Provide the (X, Y) coordinate of the cell's center where the given text is located.  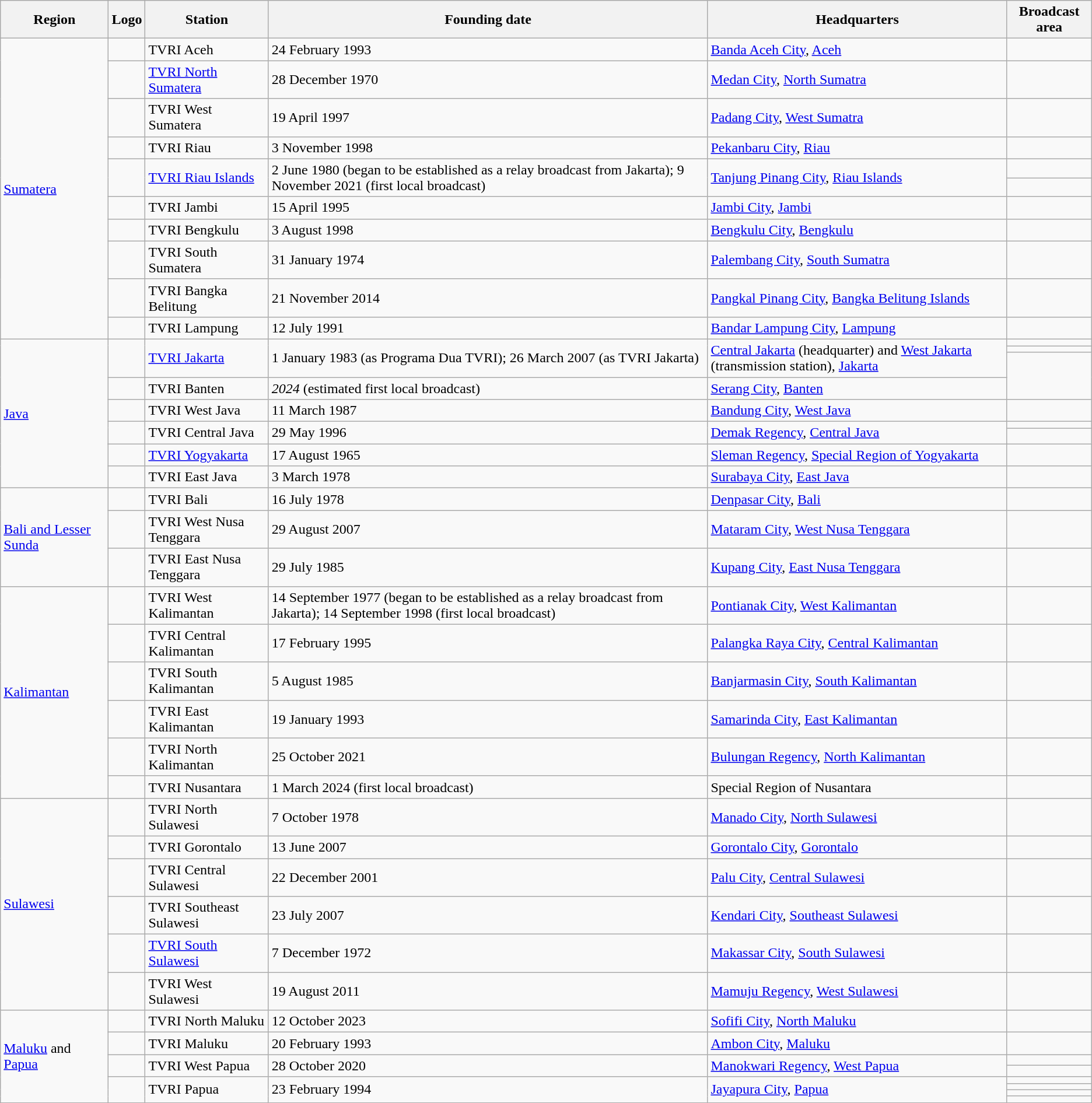
Bengkulu City, Bengkulu (857, 230)
Manado City, North Sulawesi (857, 817)
31 January 1974 (488, 260)
1 January 1983 (as Programa Dua TVRI); 26 March 2007 (as TVRI Jakarta) (488, 358)
TVRI West Sulawesi (206, 992)
Samarinda City, East Kalimantan (857, 719)
TVRI Southeast Sulawesi (206, 916)
22 December 2001 (488, 877)
Special Region of Nusantara (857, 787)
Banda Aceh City, Aceh (857, 50)
Kendari City, Southeast Sulawesi (857, 916)
TVRI South Sulawesi (206, 953)
TVRI East Java (206, 477)
Sumatera (55, 189)
14 September 1977 (began to be established as a relay broadcast from Jakarta); 14 September 1998 (first local broadcast) (488, 605)
TVRI Bali (206, 499)
28 December 1970 (488, 79)
Maluku and Papua (55, 1056)
Demak Regency, Central Java (857, 433)
TVRI East Nusa Tenggara (206, 567)
19 April 1997 (488, 118)
Pekanbaru City, Riau (857, 148)
Jambi City, Jambi (857, 208)
Bali and Lesser Sunda (55, 537)
Gorontalo City, Gorontalo (857, 847)
Padang City, West Sumatra (857, 118)
19 January 1993 (488, 719)
7 October 1978 (488, 817)
Surabaya City, East Java (857, 477)
Sulawesi (55, 904)
Sofifi City, North Maluku (857, 1021)
12 October 2023 (488, 1021)
TVRI Bangka Belitung (206, 297)
Ambon City, Maluku (857, 1044)
23 July 2007 (488, 916)
TVRI West Kalimantan (206, 605)
TVRI Aceh (206, 50)
25 October 2021 (488, 757)
TVRI Central Java (206, 433)
1 March 2024 (first local broadcast) (488, 787)
Tanjung Pinang City, Riau Islands (857, 177)
Region (55, 20)
Bulungan Regency, North Kalimantan (857, 757)
3 August 1998 (488, 230)
17 August 1965 (488, 455)
TVRI North Maluku (206, 1021)
15 April 1995 (488, 208)
21 November 2014 (488, 297)
TVRI Riau Islands (206, 177)
3 March 1978 (488, 477)
Mamuju Regency, West Sulawesi (857, 992)
TVRI Jakarta (206, 358)
TVRI Lampung (206, 328)
TVRI West Papua (206, 1066)
TVRI Central Kalimantan (206, 643)
Serang City, Banten (857, 388)
TVRI Jambi (206, 208)
28 October 2020 (488, 1066)
Manokwari Regency, West Papua (857, 1066)
Pontianak City, West Kalimantan (857, 605)
TVRI Central Sulawesi (206, 877)
24 February 1993 (488, 50)
TVRI South Kalimantan (206, 681)
Mataram City, West Nusa Tenggara (857, 530)
3 November 1998 (488, 148)
13 June 2007 (488, 847)
TVRI Bengkulu (206, 230)
Pangkal Pinang City, Bangka Belitung Islands (857, 297)
TVRI Riau (206, 148)
TVRI West Java (206, 411)
7 December 1972 (488, 953)
Palembang City, South Sumatra (857, 260)
TVRI Nusantara (206, 787)
17 February 1995 (488, 643)
TVRI West Sumatera (206, 118)
TVRI West Nusa Tenggara (206, 530)
Bandung City, West Java (857, 411)
Jayapura City, Papua (857, 1090)
11 March 1987 (488, 411)
Banjarmasin City, South Kalimantan (857, 681)
TVRI North Sumatera (206, 79)
16 July 1978 (488, 499)
29 August 2007 (488, 530)
29 July 1985 (488, 567)
Makassar City, South Sulawesi (857, 953)
TVRI Papua (206, 1090)
Logo (127, 20)
TVRI Banten (206, 388)
29 May 1996 (488, 433)
2 June 1980 (began to be established as a relay broadcast from Jakarta); 9 November 2021 (first local broadcast) (488, 177)
TVRI Maluku (206, 1044)
Headquarters (857, 20)
Palu City, Central Sulawesi (857, 877)
Station (206, 20)
Broadcast area (1049, 20)
TVRI North Kalimantan (206, 757)
Denpasar City, Bali (857, 499)
Java (55, 413)
Medan City, North Sumatra (857, 79)
Kupang City, East Nusa Tenggara (857, 567)
12 July 1991 (488, 328)
TVRI East Kalimantan (206, 719)
Palangka Raya City, Central Kalimantan (857, 643)
Founding date (488, 20)
TVRI Gorontalo (206, 847)
TVRI South Sumatera (206, 260)
2024 (estimated first local broadcast) (488, 388)
20 February 1993 (488, 1044)
Kalimantan (55, 692)
23 February 1994 (488, 1090)
Sleman Regency, Special Region of Yogyakarta (857, 455)
TVRI North Sulawesi (206, 817)
Bandar Lampung City, Lampung (857, 328)
5 August 1985 (488, 681)
Central Jakarta (headquarter) and West Jakarta (transmission station), Jakarta (857, 358)
19 August 2011 (488, 992)
TVRI Yogyakarta (206, 455)
